Extract the (X, Y) coordinate from the center of the cell holding the provided text.  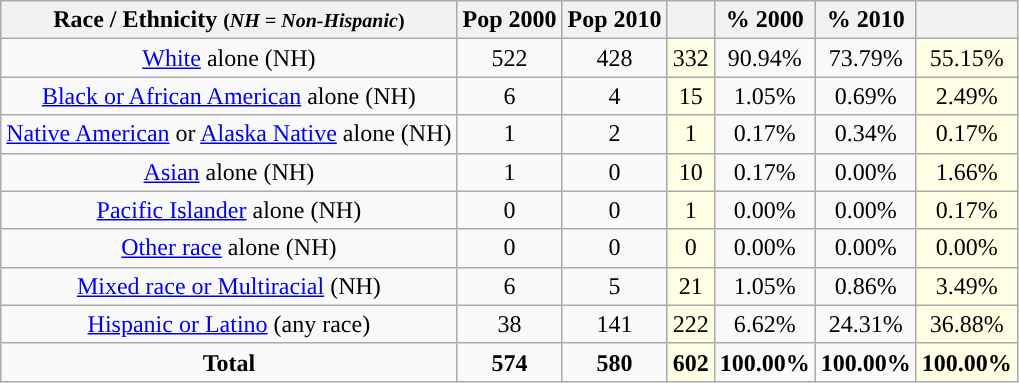
Pop 2010 (614, 20)
0.86% (866, 286)
2.49% (966, 96)
Pop 2000 (510, 20)
Native American or Alaska Native alone (NH) (229, 134)
6.62% (764, 324)
0.34% (866, 134)
% 2000 (764, 20)
4 (614, 96)
0.69% (866, 96)
Other race alone (NH) (229, 248)
1.66% (966, 172)
Total (229, 362)
Black or African American alone (NH) (229, 96)
602 (690, 362)
Hispanic or Latino (any race) (229, 324)
Pacific Islander alone (NH) (229, 210)
428 (614, 58)
36.88% (966, 324)
2 (614, 134)
73.79% (866, 58)
Mixed race or Multiracial (NH) (229, 286)
White alone (NH) (229, 58)
90.94% (764, 58)
5 (614, 286)
% 2010 (866, 20)
38 (510, 324)
10 (690, 172)
55.15% (966, 58)
21 (690, 286)
3.49% (966, 286)
141 (614, 324)
332 (690, 58)
Asian alone (NH) (229, 172)
580 (614, 362)
15 (690, 96)
Race / Ethnicity (NH = Non-Hispanic) (229, 20)
522 (510, 58)
24.31% (866, 324)
574 (510, 362)
222 (690, 324)
